Provide the [X, Y] coordinate of the cell's center where the given text is located.  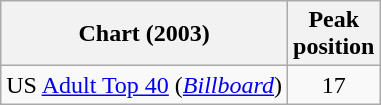
US Adult Top 40 (Billboard) [144, 85]
Chart (2003) [144, 34]
17 [334, 85]
Peakposition [334, 34]
